Return the (X, Y) coordinate for the center point of the cell that contains the specified text.  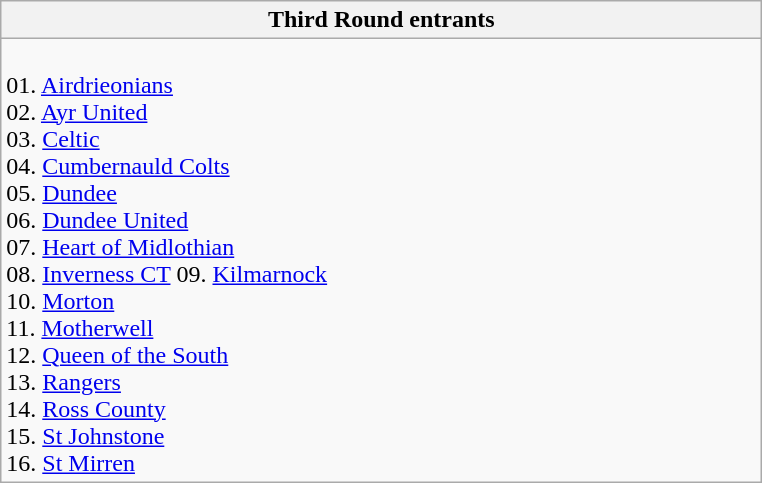
Third Round entrants (382, 20)
